Search for the cell housing the specified text and yield its (X, Y) center coordinate. 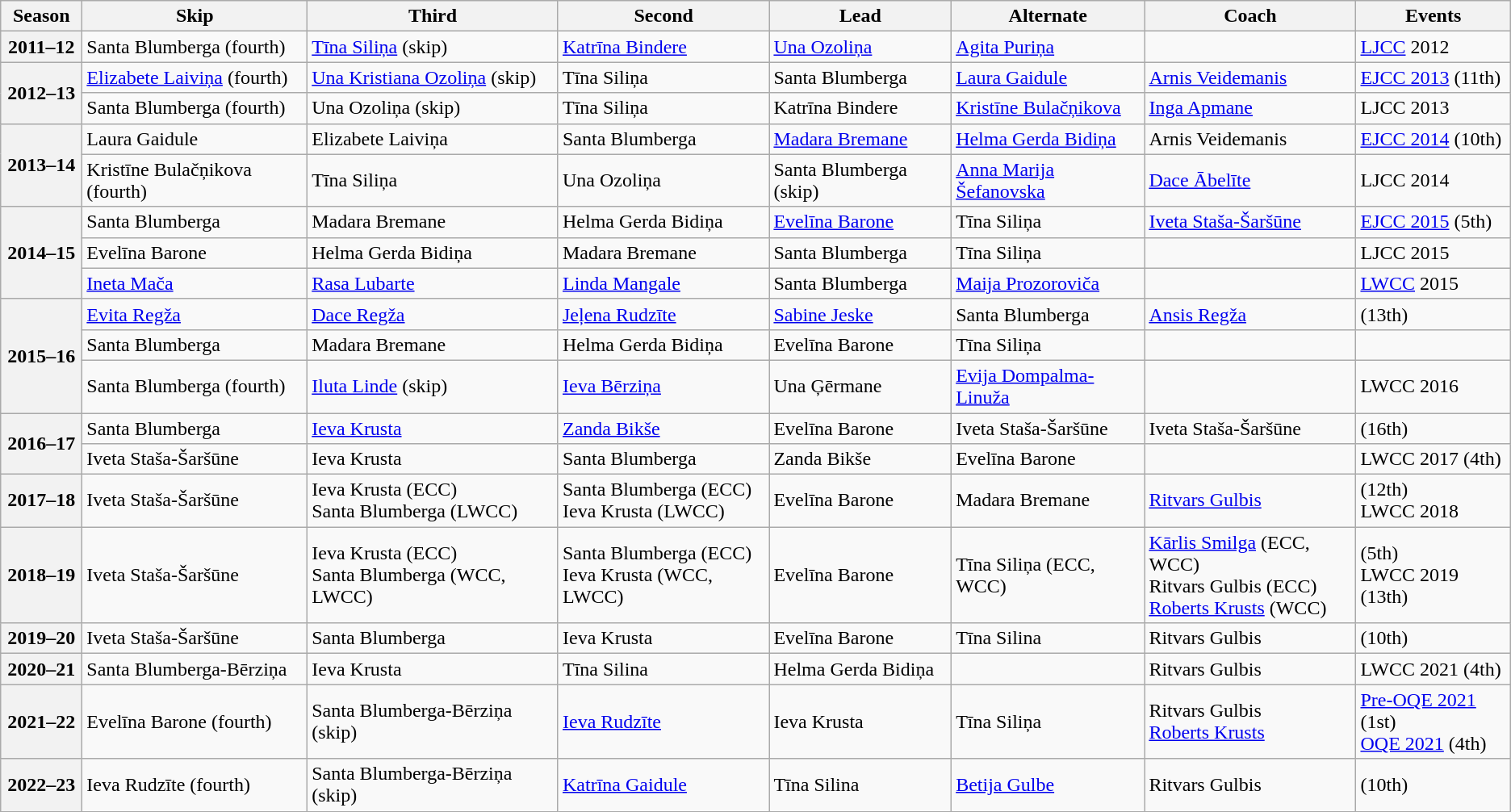
Third (433, 16)
2017–18 (42, 500)
Ieva Krusta (ECC)Santa Blumberga (WCC, LWCC) (433, 575)
Ieva Bērziņa (663, 386)
Jeļena Rudzīte (663, 314)
Una Kristiana Ozoliņa (skip) (433, 77)
Kārlis Smilga (ECC, WCC)Ritvars Gulbis (ECC)Roberts Krusts (WCC) (1250, 575)
Lead (860, 16)
2013–14 (42, 165)
Agita Puriņa (1048, 47)
Santa Blumberga-Bērziņa (195, 669)
LJCC 2015 (1434, 253)
Maija Prozoroviča (1048, 283)
Katrīna Gaidule (663, 785)
Kristīne Bulačņikova (fourth) (195, 181)
Pre-OQE 2021 (1st) OQE 2021 (4th) (1434, 722)
Santa Blumberga (ECC)Ieva Krusta (LWCC) (663, 500)
2018–19 (42, 575)
Ansis Regža (1250, 314)
2021–22 (42, 722)
Ieva Rudzīte (fourth) (195, 785)
EJCC 2015 (5th) (1434, 222)
LJCC 2014 (1434, 181)
Second (663, 16)
Tīna Siliņa (skip) (433, 47)
Iluta Linde (skip) (433, 386)
Season (42, 16)
Coach (1250, 16)
2015–16 (42, 355)
Elizabete Laiviņa (fourth) (195, 77)
Dace Regža (433, 314)
Evelīna Barone (fourth) (195, 722)
2016–17 (42, 444)
(16th) (1434, 429)
Evija Dompalma-Linuža (1048, 386)
LWCC 2021 (4th) (1434, 669)
Dace Ābelīte (1250, 181)
2022–23 (42, 785)
Rasa Lubarte (433, 283)
Sabine Jeske (860, 314)
Inga Apmane (1250, 108)
2019–20 (42, 638)
LWCC 2015 (1434, 283)
(13th) (1434, 314)
Una Ģērmane (860, 386)
Events (1434, 16)
Evita Regža (195, 314)
EJCC 2013 (11th) (1434, 77)
EJCC 2014 (10th) (1434, 139)
LWCC 2016 (1434, 386)
Anna Marija Šefanovska (1048, 181)
LJCC 2013 (1434, 108)
Linda Mangale (663, 283)
Ieva Rudzīte (663, 722)
Ritvars Gulbis Roberts Krusts (1250, 722)
LWCC 2017 (4th) (1434, 459)
Elizabete Laiviņa (433, 139)
2020–21 (42, 669)
(12th)LWCC 2018 (1434, 500)
2014–15 (42, 253)
LJCC 2012 (1434, 47)
Tīna Siliņa (ECC, WCC) (1048, 575)
Alternate (1048, 16)
Kristīne Bulačņikova (1048, 108)
Skip (195, 16)
Una Ozoliņa (skip) (433, 108)
Betija Gulbe (1048, 785)
Ineta Mača (195, 283)
(5th)LWCC 2019 (13th) (1434, 575)
Santa Blumberga (skip) (860, 181)
Santa Blumberga (ECC)Ieva Krusta (WCC, LWCC) (663, 575)
2012–13 (42, 93)
Ieva Krusta (ECC)Santa Blumberga (LWCC) (433, 500)
2011–12 (42, 47)
